Search for the cell housing the specified text and yield its [X, Y] center coordinate. 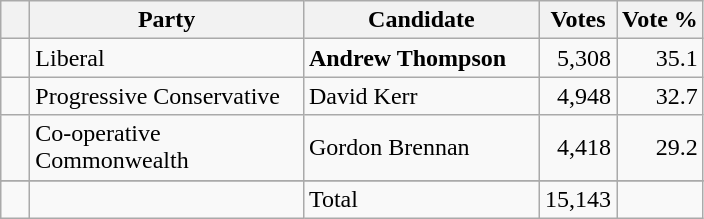
15,143 [578, 199]
32.7 [660, 96]
4,948 [578, 96]
Gordon Brennan [421, 148]
Co-operative Commonwealth [167, 148]
Candidate [421, 20]
5,308 [578, 58]
35.1 [660, 58]
Votes [578, 20]
Vote % [660, 20]
Liberal [167, 58]
Party [167, 20]
David Kerr [421, 96]
Progressive Conservative [167, 96]
4,418 [578, 148]
Total [421, 199]
29.2 [660, 148]
Andrew Thompson [421, 58]
